Provide the (X, Y) coordinate of the cell's center where the given text is located.  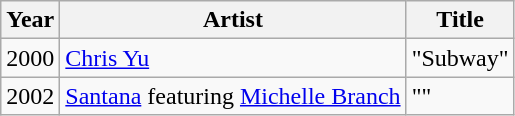
Year (30, 20)
Santana featuring Michelle Branch (233, 96)
"" (460, 96)
"Subway" (460, 58)
Chris Yu (233, 58)
2002 (30, 96)
Title (460, 20)
2000 (30, 58)
Artist (233, 20)
